Output the (X, Y) coordinate of the center of the cell containing the given text.  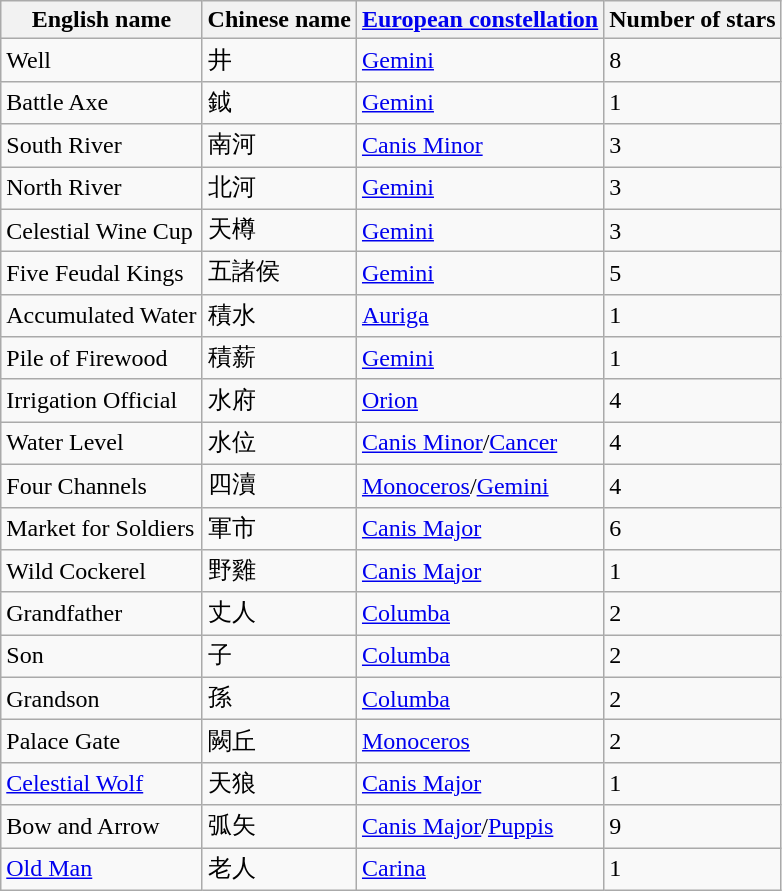
Market for Soldiers (102, 528)
Pile of Firewood (102, 358)
北河 (279, 188)
野雞 (279, 572)
軍市 (279, 528)
孫 (279, 698)
Chinese name (279, 20)
井 (279, 60)
Celestial Wine Cup (102, 230)
Bow and Arrow (102, 826)
Auriga (480, 316)
老人 (279, 870)
English name (102, 20)
Accumulated Water (102, 316)
水位 (279, 444)
6 (692, 528)
Canis Minor (480, 146)
弧矢 (279, 826)
Old Man (102, 870)
水府 (279, 400)
Grandfather (102, 614)
Irrigation Official (102, 400)
Wild Cockerel (102, 572)
Monoceros (480, 742)
Four Channels (102, 486)
Orion (480, 400)
8 (692, 60)
闕丘 (279, 742)
North River (102, 188)
Canis Minor/Cancer (480, 444)
鉞 (279, 102)
Water Level (102, 444)
Celestial Wolf (102, 784)
Palace Gate (102, 742)
四瀆 (279, 486)
Five Feudal Kings (102, 274)
五諸侯 (279, 274)
天樽 (279, 230)
Well (102, 60)
南河 (279, 146)
European constellation (480, 20)
天狼 (279, 784)
Monoceros/Gemini (480, 486)
Grandson (102, 698)
Battle Axe (102, 102)
Son (102, 656)
Canis Major/Puppis (480, 826)
Carina (480, 870)
5 (692, 274)
丈人 (279, 614)
積水 (279, 316)
Number of stars (692, 20)
子 (279, 656)
South River (102, 146)
9 (692, 826)
積薪 (279, 358)
